Determine the (x, y) coordinate at the center of the cell enclosing the given text.  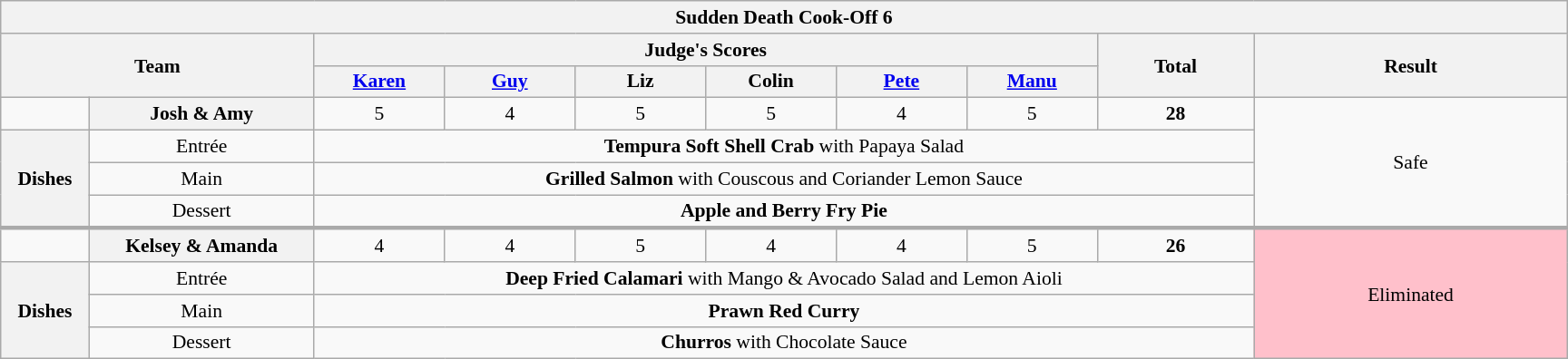
Team (158, 65)
Pete (901, 82)
Churros with Chocolate Sauce (784, 343)
Sudden Death Cook-Off 6 (784, 17)
Manu (1032, 82)
Grilled Salmon with Couscous and Coriander Lemon Sauce (784, 179)
Colin (771, 82)
Eliminated (1410, 294)
Liz (641, 82)
Judge's Scores (706, 50)
Result (1410, 65)
Karen (379, 82)
Total (1176, 65)
28 (1176, 114)
26 (1176, 245)
Josh & Amy (201, 114)
Prawn Red Curry (784, 311)
Guy (510, 82)
Deep Fried Calamari with Mango & Avocado Salad and Lemon Aioli (784, 278)
Apple and Berry Fry Pie (784, 212)
Tempura Soft Shell Crab with Papaya Salad (784, 147)
Safe (1410, 163)
Kelsey & Amanda (201, 245)
